Scan for the cell matching the given text and deliver its [X, Y] coordinate at center. 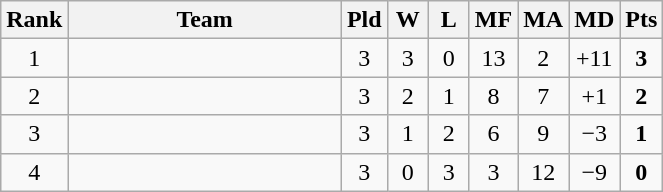
−3 [594, 134]
13 [493, 58]
Pts [642, 20]
MF [493, 20]
+1 [594, 96]
W [408, 20]
8 [493, 96]
L [448, 20]
−9 [594, 172]
12 [544, 172]
Team [205, 20]
4 [34, 172]
6 [493, 134]
Pld [364, 20]
Rank [34, 20]
+11 [594, 58]
MD [594, 20]
MA [544, 20]
7 [544, 96]
9 [544, 134]
